Detect which cell encompasses the target text, then output its (x, y) center coordinate. 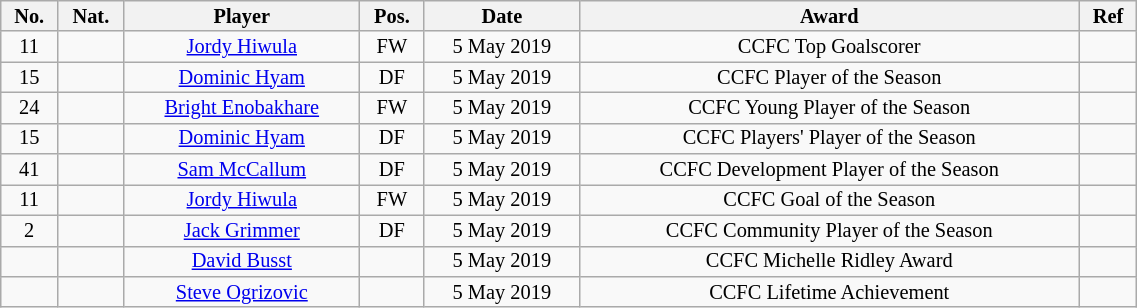
CCFC Michelle Ridley Award (829, 262)
CCFC Goal of the Season (829, 200)
CCFC Lifetime Achievement (829, 292)
CCFC Community Player of the Season (829, 230)
41 (30, 170)
CCFC Young Player of the Season (829, 108)
CCFC Players' Player of the Season (829, 138)
CCFC Top Goalscorer (829, 46)
Jack Grimmer (242, 230)
24 (30, 108)
Pos. (392, 16)
Award (829, 16)
CCFC Player of the Season (829, 78)
Steve Ogrizovic (242, 292)
Ref (1108, 16)
Sam McCallum (242, 170)
David Busst (242, 262)
Date (502, 16)
Player (242, 16)
Nat. (92, 16)
No. (30, 16)
Bright Enobakhare (242, 108)
2 (30, 230)
CCFC Development Player of the Season (829, 170)
